Return [X, Y] of the center of cell containing provided text 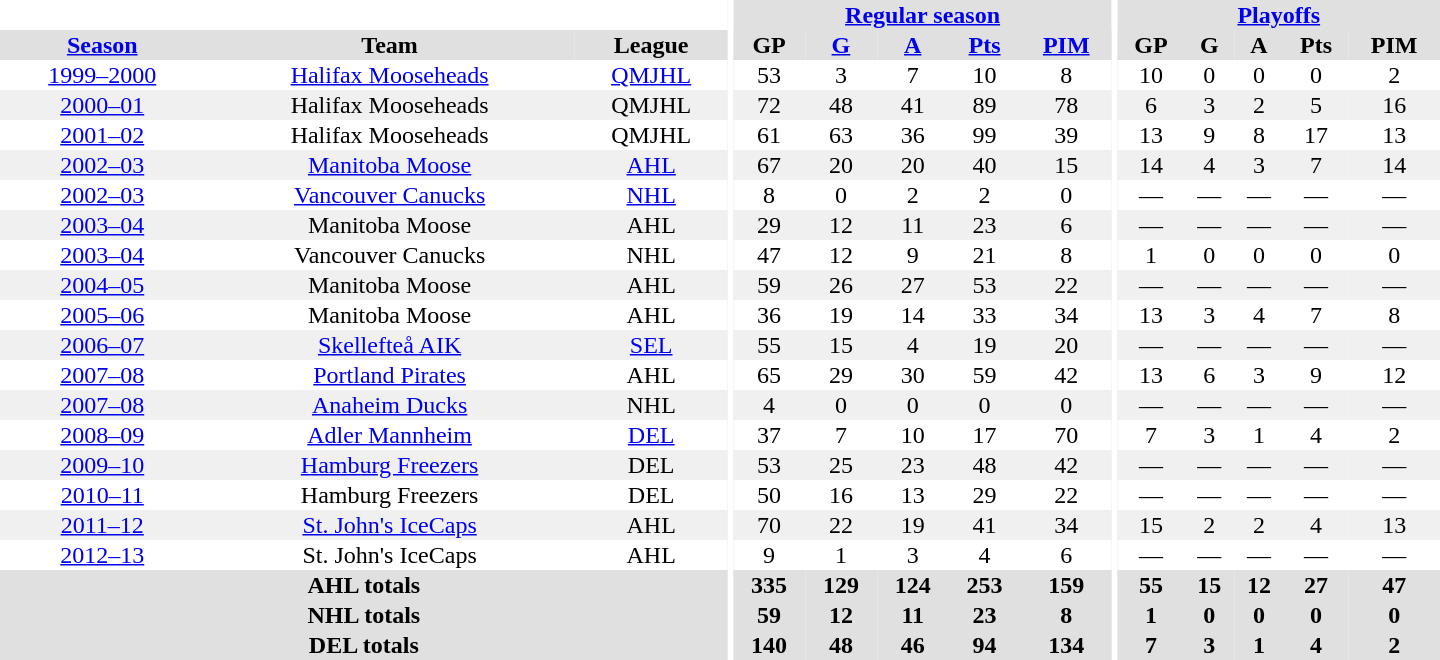
5 [1316, 105]
124 [913, 585]
DEL totals [364, 645]
159 [1066, 585]
2008–09 [102, 435]
2010–11 [102, 495]
25 [841, 465]
30 [913, 375]
1999–2000 [102, 75]
26 [841, 285]
129 [841, 585]
Adler Mannheim [389, 435]
253 [985, 585]
65 [769, 375]
2000–01 [102, 105]
63 [841, 135]
SEL [652, 345]
2006–07 [102, 345]
2004–05 [102, 285]
2009–10 [102, 465]
Team [389, 45]
134 [1066, 645]
61 [769, 135]
Portland Pirates [389, 375]
Season [102, 45]
50 [769, 495]
39 [1066, 135]
2011–12 [102, 525]
Regular season [922, 15]
72 [769, 105]
40 [985, 165]
Playoffs [1278, 15]
94 [985, 645]
Anaheim Ducks [389, 405]
League [652, 45]
NHL totals [364, 615]
2012–13 [102, 555]
2005–06 [102, 315]
Skellefteå AIK [389, 345]
46 [913, 645]
89 [985, 105]
21 [985, 255]
AHL totals [364, 585]
140 [769, 645]
33 [985, 315]
99 [985, 135]
67 [769, 165]
335 [769, 585]
37 [769, 435]
2001–02 [102, 135]
78 [1066, 105]
